Identify which cell holds the provided text, then report its [x, y] central coordinate. 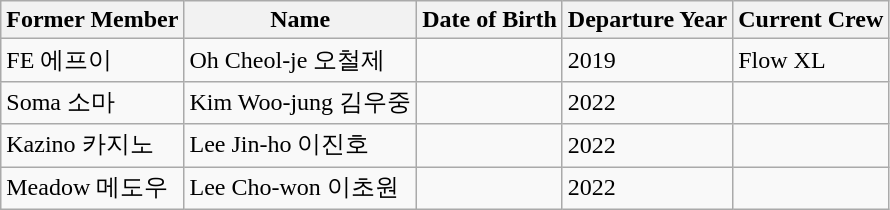
Lee Jin-ho 이진호 [300, 146]
Former Member [92, 20]
Name [300, 20]
2019 [647, 60]
Kazino 카지노 [92, 146]
Soma 소마 [92, 102]
Oh Cheol-je 오철제 [300, 60]
Lee Cho-won 이초원 [300, 188]
Meadow 메도우 [92, 188]
Flow XL [811, 60]
Current Crew [811, 20]
Date of Birth [490, 20]
FE 에프이 [92, 60]
Departure Year [647, 20]
Kim Woo-jung 김우중 [300, 102]
